Scan for the cell matching the given text and deliver its [X, Y] coordinate at center. 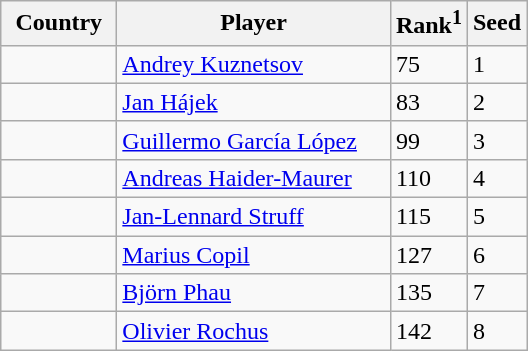
Jan-Lennard Struff [254, 217]
7 [496, 293]
2 [496, 102]
135 [428, 293]
Andreas Haider-Maurer [254, 178]
Olivier Rochus [254, 331]
Jan Hájek [254, 102]
Seed [496, 24]
75 [428, 64]
142 [428, 331]
83 [428, 102]
3 [496, 140]
8 [496, 331]
110 [428, 178]
Andrey Kuznetsov [254, 64]
Björn Phau [254, 293]
Player [254, 24]
4 [496, 178]
6 [496, 255]
5 [496, 217]
Marius Copil [254, 255]
127 [428, 255]
115 [428, 217]
Country [59, 24]
1 [496, 64]
99 [428, 140]
Rank1 [428, 24]
Guillermo García López [254, 140]
